Locate the cell with the specified text and output its [X, Y] center coordinate. 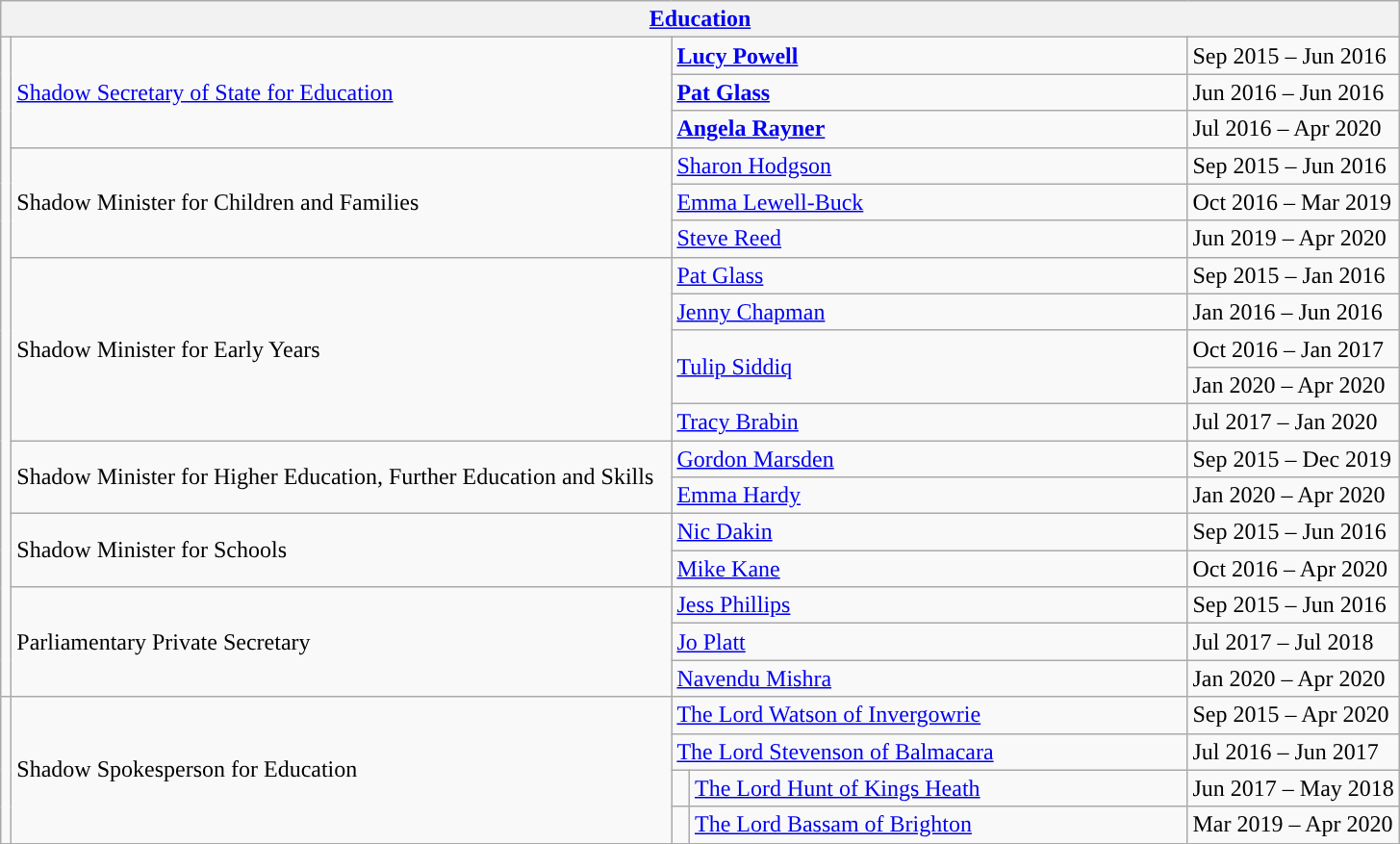
Steve Reed [929, 239]
Oct 2016 – Mar 2019 [1293, 202]
Sep 2015 – Apr 2020 [1293, 715]
Tulip Siddiq [929, 367]
Jenny Chapman [929, 312]
Sharon Hodgson [929, 166]
Shadow Minister for Children and Families [342, 202]
Jun 2017 – May 2018 [1293, 788]
Sep 2015 – Jan 2016 [1293, 275]
Jan 2016 – Jun 2016 [1293, 312]
Angela Rayner [929, 129]
The Lord Stevenson of Balmacara [929, 752]
Jun 2016 – Jun 2016 [1293, 92]
Jul 2016 – Apr 2020 [1293, 129]
Sep 2015 – Dec 2019 [1293, 459]
Oct 2016 – Jan 2017 [1293, 348]
Nic Dakin [929, 532]
Jul 2017 – Jan 2020 [1293, 422]
Parliamentary Private Secretary [342, 642]
The Lord Watson of Invergowrie [929, 715]
Oct 2016 – Apr 2020 [1293, 569]
Shadow Spokesperson for Education [342, 770]
The Lord Hunt of Kings Heath [937, 788]
Navendu Mishra [929, 678]
Gordon Marsden [929, 459]
Jul 2017 – Jul 2018 [1293, 642]
Mike Kane [929, 569]
Emma Hardy [929, 496]
Mar 2019 – Apr 2020 [1293, 825]
Shadow Minister for Schools [342, 550]
Shadow Minister for Early Years [342, 348]
Jess Phillips [929, 605]
Jo Platt [929, 642]
Emma Lewell-Buck [929, 202]
Shadow Minister for Higher Education, Further Education and Skills [342, 477]
Tracy Brabin [929, 422]
Shadow Secretary of State for Education [342, 92]
Education [700, 19]
Lucy Powell [929, 56]
The Lord Bassam of Brighton [937, 825]
Jul 2016 – Jun 2017 [1293, 752]
Jun 2019 – Apr 2020 [1293, 239]
